Determine the [x, y] coordinate at the center of the cell enclosing the given text.  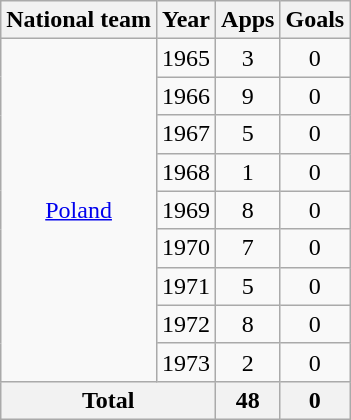
1973 [186, 362]
Total [108, 400]
1968 [186, 172]
1969 [186, 210]
Goals [315, 20]
3 [248, 58]
1966 [186, 96]
1972 [186, 324]
National team [79, 20]
2 [248, 362]
1967 [186, 134]
Apps [248, 20]
Year [186, 20]
7 [248, 248]
1 [248, 172]
Poland [79, 210]
1971 [186, 286]
9 [248, 96]
1965 [186, 58]
1970 [186, 248]
48 [248, 400]
